Return the (X, Y) coordinate for the center point of the cell that contains the specified text.  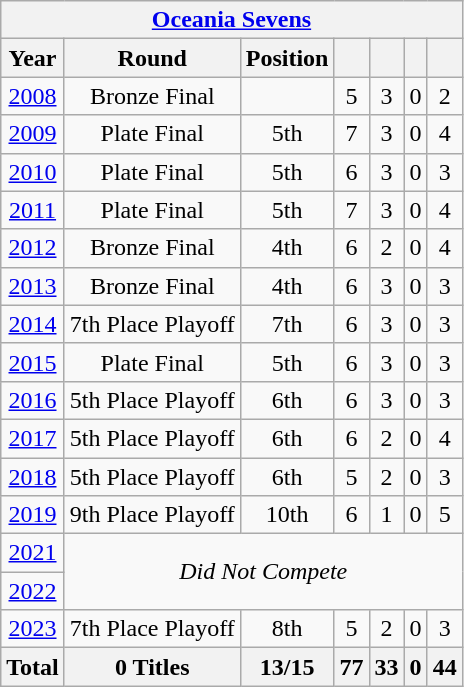
2013 (33, 286)
2022 (33, 591)
77 (352, 667)
2023 (33, 629)
2010 (33, 172)
Total (33, 667)
2017 (33, 438)
Did Not Compete (263, 572)
10th (287, 515)
2014 (33, 324)
8th (287, 629)
Year (33, 58)
2018 (33, 477)
33 (386, 667)
2015 (33, 362)
9th Place Playoff (152, 515)
2009 (33, 134)
13/15 (287, 667)
44 (444, 667)
2021 (33, 553)
0 Titles (152, 667)
Position (287, 58)
Oceania Sevens (232, 20)
7th (287, 324)
2016 (33, 400)
2019 (33, 515)
Round (152, 58)
2011 (33, 210)
2008 (33, 96)
2012 (33, 248)
1 (386, 515)
